For the text-containing cell, return its midpoint in (x, y) coordinate format. 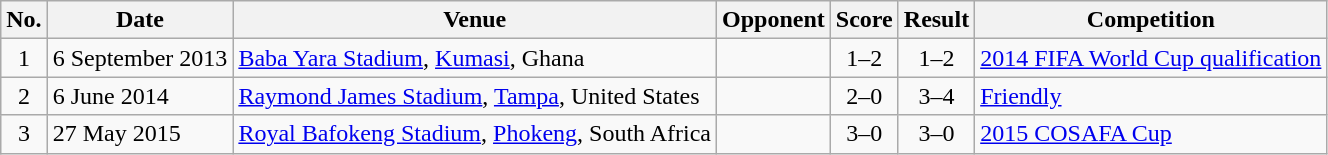
2 (24, 96)
1 (24, 58)
3–4 (936, 96)
Opponent (774, 20)
2014 FIFA World Cup qualification (1151, 58)
Date (140, 20)
Raymond James Stadium, Tampa, United States (475, 96)
Friendly (1151, 96)
Venue (475, 20)
Baba Yara Stadium, Kumasi, Ghana (475, 58)
3 (24, 134)
2015 COSAFA Cup (1151, 134)
Result (936, 20)
Royal Bafokeng Stadium, Phokeng, South Africa (475, 134)
27 May 2015 (140, 134)
Score (864, 20)
2–0 (864, 96)
6 September 2013 (140, 58)
6 June 2014 (140, 96)
No. (24, 20)
Competition (1151, 20)
